Provide the (X, Y) coordinate of the cell's center where the given text is located.  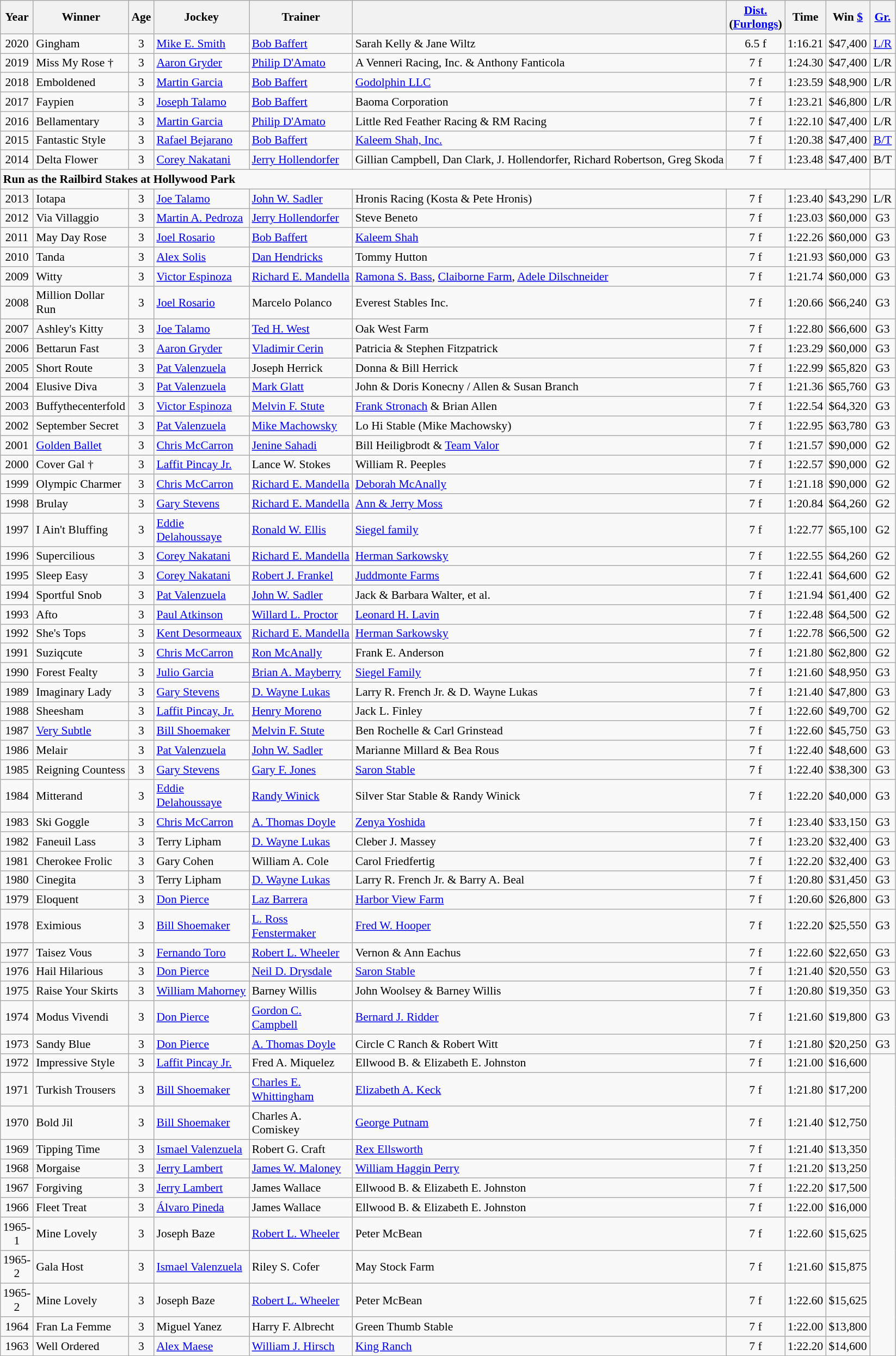
$64,500 (848, 615)
$62,800 (848, 653)
$26,800 (848, 900)
1972 (17, 1063)
1:22.57 (806, 465)
Tommy Hutton (540, 257)
$13,800 (848, 1327)
Alex Maese (201, 1346)
Joseph Herrick (301, 368)
Gordon C. Campbell (301, 1018)
1991 (17, 653)
Dan Hendricks (301, 257)
Olympic Charmer (81, 484)
Miss My Rose † (81, 63)
George Putnam (540, 1122)
Mark Glatt (301, 387)
1971 (17, 1090)
Vladimir Cerin (301, 348)
Ashley's Kitty (81, 329)
$66,600 (848, 329)
May Day Rose (81, 238)
$48,600 (848, 750)
1968 (17, 1169)
Ann & Jerry Moss (540, 504)
Siegel family (540, 530)
2004 (17, 387)
William Haggin Perry (540, 1169)
Fernando Toro (201, 953)
1976 (17, 972)
2018 (17, 83)
1990 (17, 673)
1:22.41 (806, 576)
1:23.29 (806, 348)
$12,750 (848, 1122)
Ron McAnally (301, 653)
$64,320 (848, 407)
Sheesham (81, 711)
May Stock Farm (540, 1267)
Forest Fealty (81, 673)
Supercilious (81, 556)
William J. Hirsch (301, 1346)
Suziqcute (81, 653)
Emboldened (81, 83)
James W. Maloney (301, 1169)
1:16.21 (806, 44)
Randy Winick (301, 796)
Hronis Racing (Kosta & Pete Hronis) (540, 199)
$47,800 (848, 692)
1983 (17, 823)
Sandy Blue (81, 1044)
Forgiving (81, 1188)
Elusive Diva (81, 387)
Rafael Bejarano (201, 140)
Turkish Trousers (81, 1090)
$48,950 (848, 673)
Faypien (81, 102)
Lo Hi Stable (Mike Machowsky) (540, 426)
1:22.77 (806, 530)
$15,875 (848, 1267)
1996 (17, 556)
$31,450 (848, 880)
Very Subtle (81, 731)
1:21.94 (806, 595)
1988 (17, 711)
1:22.48 (806, 615)
Iotapa (81, 199)
September Secret (81, 426)
Julio Garcia (201, 673)
Delta Flower (81, 160)
1999 (17, 484)
1:20.84 (806, 504)
1:22.99 (806, 368)
Charles E. Whittingham (301, 1090)
1975 (17, 991)
1998 (17, 504)
William R. Peeples (540, 465)
1:21.00 (806, 1063)
Gary Cohen (201, 861)
Little Red Feather Racing & RM Racing (540, 121)
Kaleem Shah (540, 238)
Deborah McAnally (540, 484)
$66,500 (848, 634)
$19,350 (848, 991)
1973 (17, 1044)
Via Villaggio (81, 218)
Robert J. Frankel (301, 576)
1984 (17, 796)
Tipping Time (81, 1149)
$38,300 (848, 770)
Gary F. Jones (301, 770)
Alex Solis (201, 257)
Cherokee Frolic (81, 861)
2006 (17, 348)
Buffythecenterfold (81, 407)
Fred A. Miquelez (301, 1063)
1997 (17, 530)
Siegel Family (540, 673)
1:23.03 (806, 218)
Million Dollar Run (81, 303)
$16,000 (848, 1207)
Gala Host (81, 1267)
Year (17, 17)
$16,600 (848, 1063)
Elizabeth A. Keck (540, 1090)
Trainer (301, 17)
Riley S. Cofer (301, 1267)
Witty (81, 277)
Circle C Ranch & Robert Witt (540, 1044)
Bill Heiligbrodt & Team Valor (540, 445)
1:21.36 (806, 387)
Jack & Barbara Walter, et al. (540, 595)
Sarah Kelly & Jane Wiltz (540, 44)
$49,700 (848, 711)
1:22.80 (806, 329)
Harbor View Farm (540, 900)
Rex Ellsworth (540, 1149)
A Venneri Racing, Inc. & Anthony Fanticola (540, 63)
Henry Moreno (301, 711)
Raise Your Skirts (81, 991)
2013 (17, 199)
$61,400 (848, 595)
1995 (17, 576)
2014 (17, 160)
1982 (17, 842)
I Ain't Bluffing (81, 530)
Donna & Bill Herrick (540, 368)
Larry R. French Jr. & D. Wayne Lukas (540, 692)
Willard L. Proctor (301, 615)
$22,650 (848, 953)
Sportful Snob (81, 595)
Laffit Pincay, Jr. (201, 711)
1:23.48 (806, 160)
1964 (17, 1327)
Neil D. Drysdale (301, 972)
Harry F. Albrecht (301, 1327)
Bold Jil (81, 1122)
1:21.18 (806, 484)
Well Ordered (81, 1346)
$43,290 (848, 199)
Paul Atkinson (201, 615)
$17,500 (848, 1188)
Brian A. Mayberry (301, 673)
$66,240 (848, 303)
1979 (17, 900)
2012 (17, 218)
2019 (17, 63)
1994 (17, 595)
1:23.59 (806, 83)
Oak West Farm (540, 329)
1981 (17, 861)
$19,800 (848, 1018)
Leonard H. Lavin (540, 615)
Time (806, 17)
$25,550 (848, 927)
Reigning Countess (81, 770)
Fantastic Style (81, 140)
1:22.10 (806, 121)
Mike Machowsky (301, 426)
Marianne Millard & Bea Rous (540, 750)
Modus Vivendi (81, 1018)
Frank Stronach & Brian Allen (540, 407)
1:20.60 (806, 900)
Godolphin LLC (540, 83)
Steve Beneto (540, 218)
King Ranch (540, 1346)
Brulay (81, 504)
1985 (17, 770)
1:22.26 (806, 238)
Everest Stables Inc. (540, 303)
Jockey (201, 17)
$20,250 (848, 1044)
2001 (17, 445)
Vernon & Ann Eachus (540, 953)
Kaleem Shah, Inc. (540, 140)
Mitterand (81, 796)
2007 (17, 329)
Golden Ballet (81, 445)
Faneuil Lass (81, 842)
2020 (17, 44)
Fred W. Hooper (540, 927)
Cinegita (81, 880)
Gingham (81, 44)
$46,800 (848, 102)
1978 (17, 927)
1993 (17, 615)
Joseph Talamo (201, 102)
John Woolsey & Barney Willis (540, 991)
$65,820 (848, 368)
1:22.95 (806, 426)
2017 (17, 102)
$20,550 (848, 972)
$33,150 (848, 823)
Sleep Easy (81, 576)
Impressive Style (81, 1063)
Jenine Sahadi (301, 445)
L. Ross Fenstermaker (301, 927)
Short Route (81, 368)
Tanda (81, 257)
Age (141, 17)
Barney Willis (301, 991)
$13,250 (848, 1169)
2010 (17, 257)
William A. Cole (301, 861)
Green Thumb Stable (540, 1327)
1980 (17, 880)
1970 (17, 1122)
William Mahorney (201, 991)
2005 (17, 368)
1967 (17, 1188)
1:20.66 (806, 303)
She's Tops (81, 634)
Eloquent (81, 900)
1965-1 (17, 1234)
$48,900 (848, 83)
Mike E. Smith (201, 44)
Carol Friedfertig (540, 861)
1974 (17, 1018)
Taisez Vous (81, 953)
1992 (17, 634)
Dist. (Furlongs) (756, 17)
Lance W. Stokes (301, 465)
Winner (81, 17)
Silver Star Stable & Randy Winick (540, 796)
1:22.55 (806, 556)
$40,000 (848, 796)
Bernard J. Ridder (540, 1018)
$65,100 (848, 530)
$64,600 (848, 576)
Cleber J. Massey (540, 842)
Ronald W. Ellis (301, 530)
1:21.20 (806, 1169)
Marcelo Polanco (301, 303)
Melair (81, 750)
$17,200 (848, 1090)
Miguel Yanez (201, 1327)
Álvaro Pineda (201, 1207)
Fran La Femme (81, 1327)
Jack L. Finley (540, 711)
1:21.93 (806, 257)
Ted H. West (301, 329)
1:21.57 (806, 445)
6.5 f (756, 44)
Cover Gal † (81, 465)
Baoma Corporation (540, 102)
Patricia & Stephen Fitzpatrick (540, 348)
1969 (17, 1149)
$13,350 (848, 1149)
Frank E. Anderson (540, 653)
Win $ (848, 17)
Ski Goggle (81, 823)
Gillian Campbell, Dan Clark, J. Hollendorfer, Richard Robertson, Greg Skoda (540, 160)
$65,760 (848, 387)
1:23.21 (806, 102)
Charles A. Comiskey (301, 1122)
2000 (17, 465)
1:22.54 (806, 407)
Larry R. French Jr. & Barry A. Beal (540, 880)
1986 (17, 750)
Ben Rochelle & Carl Grinstead (540, 731)
Hail Hilarious (81, 972)
Zenya Yoshida (540, 823)
Bellamentary (81, 121)
Kent Desormeaux (201, 634)
2002 (17, 426)
1:24.30 (806, 63)
1:23.20 (806, 842)
Martin A. Pedroza (201, 218)
2011 (17, 238)
1:20.38 (806, 140)
Imaginary Lady (81, 692)
1:22.78 (806, 634)
1977 (17, 953)
1:21.74 (806, 277)
John & Doris Konecny / Allen & Susan Branch (540, 387)
Juddmonte Farms (540, 576)
$14,600 (848, 1346)
Eximious (81, 927)
Morgaise (81, 1169)
Fleet Treat (81, 1207)
Gr. (883, 17)
2008 (17, 303)
Robert G. Craft (301, 1149)
2015 (17, 140)
Laz Barrera (301, 900)
$63,780 (848, 426)
Run as the Railbird Stakes at Hollywood Park (435, 180)
2016 (17, 121)
Afto (81, 615)
2003 (17, 407)
1966 (17, 1207)
2009 (17, 277)
Ramona S. Bass, Claiborne Farm, Adele Dilschneider (540, 277)
$45,750 (848, 731)
1987 (17, 731)
1963 (17, 1346)
Bettarun Fast (81, 348)
1989 (17, 692)
